Scan for the cell matching the given text and deliver its (x, y) coordinate at center. 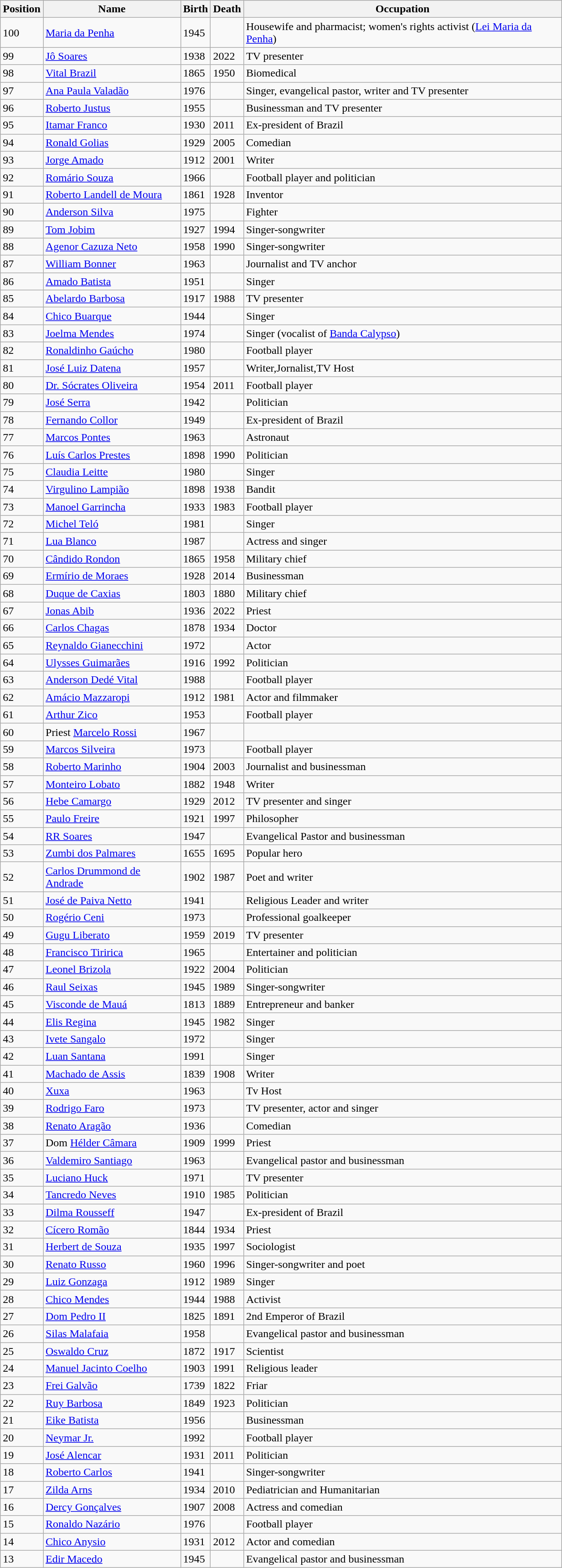
Elis Regina (112, 1021)
79 (22, 403)
1910 (196, 1195)
Carlos Drummond de Andrade (112, 877)
Chico Anysio (112, 1542)
Itamar Franco (112, 125)
1967 (196, 732)
Anderson Silva (112, 212)
Jonas Abib (112, 611)
Sociologist (402, 1247)
Tom Jobim (112, 229)
2005 (227, 143)
Duque de Caxias (112, 593)
Writer,Jornalist,TV Host (402, 368)
27 (22, 1316)
1957 (196, 368)
Singer, evangelical pastor, writer and TV presenter (402, 91)
Dom Hélder Câmara (112, 1143)
71 (22, 541)
1983 (227, 507)
Religious leader (402, 1369)
1839 (196, 1073)
14 (22, 1542)
21 (22, 1420)
67 (22, 611)
Zilda Arns (112, 1490)
1985 (227, 1195)
Chico Buarque (112, 316)
Rogério Ceni (112, 918)
Edir Macedo (112, 1559)
Valdemiro Santiago (112, 1160)
47 (22, 970)
Renato Russo (112, 1264)
Frei Galvão (112, 1386)
1965 (196, 952)
74 (22, 489)
Cândido Rondon (112, 559)
100 (22, 33)
Actor (402, 645)
1825 (196, 1316)
Businessman and TV presenter (402, 108)
85 (22, 299)
Leonel Brizola (112, 970)
40 (22, 1091)
96 (22, 108)
1878 (196, 628)
Position (22, 9)
Reynaldo Gianecchini (112, 645)
82 (22, 351)
Dercy Gonçalves (112, 1507)
Inventor (402, 194)
Scientist (402, 1351)
Housewife and pharmacist; women's rights activist (Lei Maria da Penha) (402, 33)
Dom Pedro II (112, 1316)
Religious Leader and writer (402, 900)
1930 (196, 125)
Manuel Jacinto Coelho (112, 1369)
1949 (196, 420)
Biomedical (402, 73)
31 (22, 1247)
José Serra (112, 403)
Vital Brazil (112, 73)
70 (22, 559)
56 (22, 802)
84 (22, 316)
Eike Batista (112, 1420)
Entrepreneur and banker (402, 1004)
34 (22, 1195)
Jorge Amado (112, 160)
54 (22, 836)
93 (22, 160)
1655 (196, 853)
66 (22, 628)
1942 (196, 403)
Doctor (402, 628)
1996 (227, 1264)
28 (22, 1299)
Poet and writer (402, 877)
81 (22, 368)
Priest Marcelo Rossi (112, 732)
Amácio Mazzaropi (112, 697)
Anderson Dedé Vital (112, 680)
98 (22, 73)
Luiz Gonzaga (112, 1282)
1844 (196, 1230)
41 (22, 1073)
1889 (227, 1004)
1891 (227, 1316)
1950 (227, 73)
65 (22, 645)
Roberto Justus (112, 108)
Ana Paula Valadão (112, 91)
Actress and comedian (402, 1507)
1695 (227, 853)
17 (22, 1490)
33 (22, 1212)
1908 (227, 1073)
1951 (196, 281)
Evangelical Pastor and businessman (402, 836)
32 (22, 1230)
38 (22, 1126)
Francisco Tiririca (112, 952)
Fernando Collor (112, 420)
35 (22, 1178)
29 (22, 1282)
1954 (196, 385)
Ermírio de Moraes (112, 576)
Amado Batista (112, 281)
39 (22, 1108)
1909 (196, 1143)
Journalist and TV anchor (402, 264)
83 (22, 333)
1933 (196, 507)
43 (22, 1039)
95 (22, 125)
1956 (196, 1420)
Claudia Leitte (112, 472)
Lua Blanco (112, 541)
1966 (196, 177)
1953 (196, 715)
Actress and singer (402, 541)
1739 (196, 1386)
Machado de Assis (112, 1073)
Birth (196, 9)
Tancredo Neves (112, 1195)
78 (22, 420)
50 (22, 918)
Virgulino Lampião (112, 489)
José Luiz Datena (112, 368)
13 (22, 1559)
87 (22, 264)
46 (22, 987)
18 (22, 1472)
64 (22, 663)
Ronaldo Nazário (112, 1524)
Romário Souza (112, 177)
58 (22, 766)
90 (22, 212)
Xuxa (112, 1091)
1923 (227, 1403)
Activist (402, 1299)
61 (22, 715)
1902 (196, 877)
1994 (227, 229)
Arthur Zico (112, 715)
52 (22, 877)
49 (22, 935)
1948 (227, 784)
1959 (196, 935)
RR Soares (112, 836)
Rodrigo Faro (112, 1108)
Joelma Mendes (112, 333)
Manoel Garrincha (112, 507)
97 (22, 91)
Fighter (402, 212)
76 (22, 455)
Astronaut (402, 437)
Hebe Camargo (112, 802)
1935 (196, 1247)
Raul Seixas (112, 987)
Professional goalkeeper (402, 918)
Jô Soares (112, 56)
1974 (196, 333)
2nd Emperor of Brazil (402, 1316)
Actor and comedian (402, 1542)
1971 (196, 1178)
Death (227, 9)
25 (22, 1351)
1927 (196, 229)
Luciano Huck (112, 1178)
Tv Host (402, 1091)
94 (22, 143)
Herbert de Souza (112, 1247)
Roberto Carlos (112, 1472)
Friar (402, 1386)
Ronaldinho Gaúcho (112, 351)
Roberto Landell de Moura (112, 194)
Occupation (402, 9)
Ulysses Guimarães (112, 663)
Luís Carlos Prestes (112, 455)
2014 (227, 576)
37 (22, 1143)
19 (22, 1455)
2010 (227, 1490)
89 (22, 229)
Popular hero (402, 853)
Journalist and businessman (402, 766)
1849 (196, 1403)
Ronald Golias (112, 143)
73 (22, 507)
Neymar Jr. (112, 1438)
Name (112, 9)
72 (22, 524)
Ivete Sangalo (112, 1039)
Football player and politician (402, 177)
1955 (196, 108)
26 (22, 1333)
1813 (196, 1004)
1921 (196, 819)
Marcos Silveira (112, 749)
Silas Malafaia (112, 1333)
1982 (227, 1021)
2004 (227, 970)
William Bonner (112, 264)
63 (22, 680)
44 (22, 1021)
45 (22, 1004)
36 (22, 1160)
Paulo Freire (112, 819)
57 (22, 784)
51 (22, 900)
Entertainer and politician (402, 952)
1880 (227, 593)
Michel Teló (112, 524)
2001 (227, 160)
80 (22, 385)
Monteiro Lobato (112, 784)
Marcos Pontes (112, 437)
Cícero Romão (112, 1230)
68 (22, 593)
62 (22, 697)
José de Paiva Netto (112, 900)
Bandit (402, 489)
1803 (196, 593)
22 (22, 1403)
Dilma Rousseff (112, 1212)
1904 (196, 766)
Chico Mendes (112, 1299)
Renato Aragão (112, 1126)
23 (22, 1386)
Carlos Chagas (112, 628)
86 (22, 281)
1907 (196, 1507)
1882 (196, 784)
Actor and filmmaker (402, 697)
1975 (196, 212)
91 (22, 194)
Singer-songwriter and poet (402, 1264)
1872 (196, 1351)
60 (22, 732)
Ruy Barbosa (112, 1403)
José Alencar (112, 1455)
53 (22, 853)
2008 (227, 1507)
2003 (227, 766)
Maria da Penha (112, 33)
1999 (227, 1143)
Gugu Liberato (112, 935)
Dr. Sócrates Oliveira (112, 385)
Roberto Marinho (112, 766)
99 (22, 56)
42 (22, 1056)
2019 (227, 935)
69 (22, 576)
Philosopher (402, 819)
48 (22, 952)
Singer (vocalist of Banda Calypso) (402, 333)
1960 (196, 1264)
Pediatrician and Humanitarian (402, 1490)
Luan Santana (112, 1056)
Visconde de Mauá (112, 1004)
1822 (227, 1386)
77 (22, 437)
Abelardo Barbosa (112, 299)
20 (22, 1438)
TV presenter, actor and singer (402, 1108)
1922 (196, 970)
59 (22, 749)
75 (22, 472)
1903 (196, 1369)
Zumbi dos Palmares (112, 853)
30 (22, 1264)
16 (22, 1507)
15 (22, 1524)
24 (22, 1369)
1861 (196, 194)
92 (22, 177)
Agenor Cazuza Neto (112, 247)
TV presenter and singer (402, 802)
Oswaldo Cruz (112, 1351)
55 (22, 819)
1916 (196, 663)
88 (22, 247)
